Provide the [x, y] coordinate of the cell's center where the given text is located.  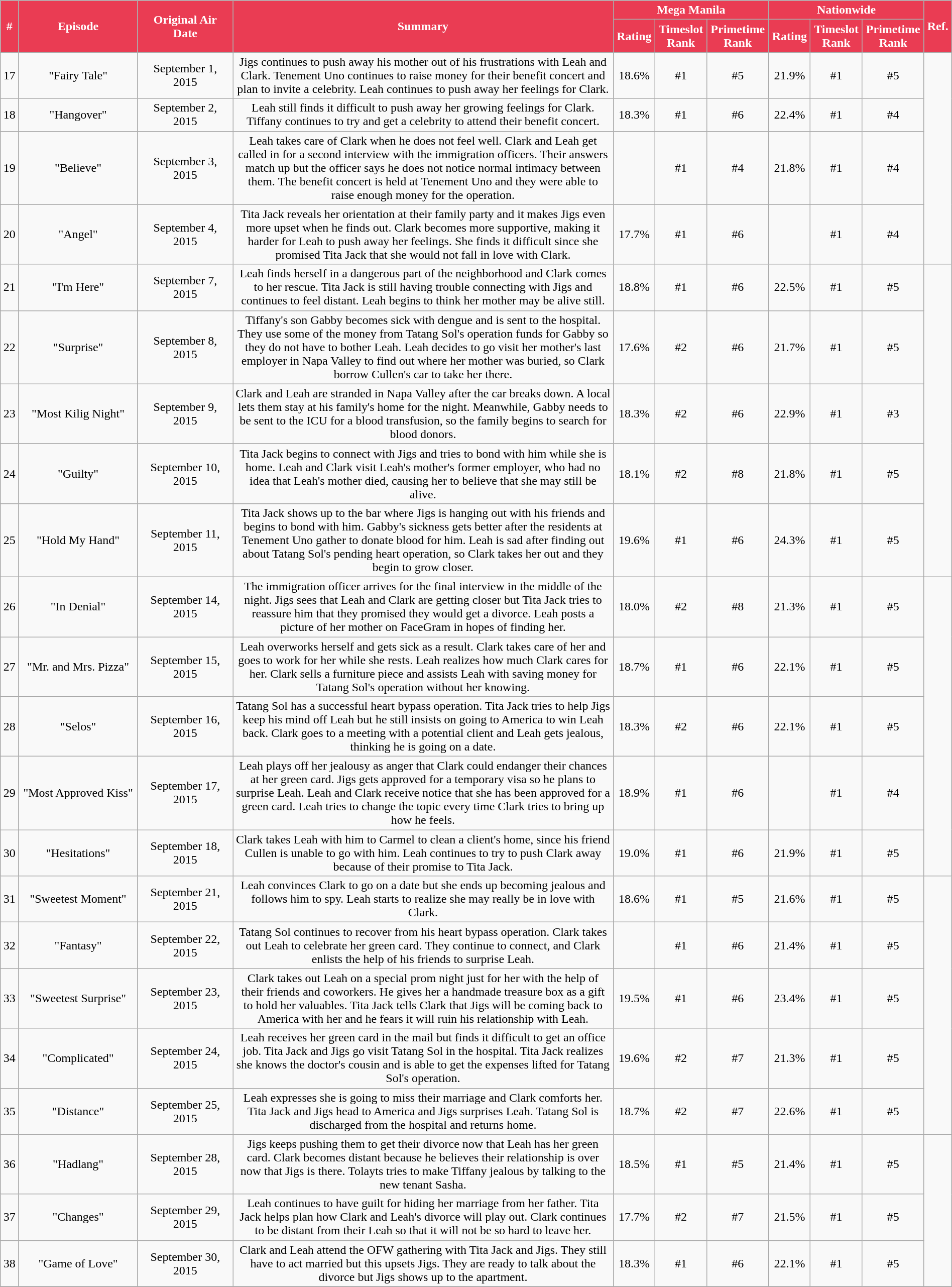
19 [10, 168]
"Hold My Hand" [78, 540]
September 17, 2015 [185, 793]
31 [10, 899]
33 [10, 999]
Mega Manila [691, 10]
18.0% [634, 607]
"Hadlang" [78, 1164]
24 [10, 473]
25 [10, 540]
29 [10, 793]
"Sweetest Surprise" [78, 999]
"Fantasy" [78, 945]
September 10, 2015 [185, 473]
September 3, 2015 [185, 168]
35 [10, 1111]
September 23, 2015 [185, 999]
September 9, 2015 [185, 414]
September 1, 2015 [185, 75]
26 [10, 607]
September 29, 2015 [185, 1217]
17 [10, 75]
"Game of Love" [78, 1263]
21.5% [789, 1217]
20 [10, 234]
19.5% [634, 999]
Nationwide [847, 10]
September 22, 2015 [185, 945]
34 [10, 1058]
18 [10, 115]
18.5% [634, 1164]
22.4% [789, 115]
"Distance" [78, 1111]
Summary [423, 26]
38 [10, 1263]
21.7% [789, 347]
"Surprise" [78, 347]
32 [10, 945]
24.3% [789, 540]
"Complicated" [78, 1058]
23 [10, 414]
September 11, 2015 [185, 540]
"Guilty" [78, 473]
"Changes" [78, 1217]
September 16, 2015 [185, 726]
"Selos" [78, 726]
"Believe" [78, 168]
September 8, 2015 [185, 347]
37 [10, 1217]
18.9% [634, 793]
23.4% [789, 999]
"Mr. and Mrs. Pizza" [78, 667]
"Hangover" [78, 115]
18.8% [634, 287]
September 24, 2015 [185, 1058]
September 14, 2015 [185, 607]
30 [10, 853]
21.6% [789, 899]
27 [10, 667]
"Angel" [78, 234]
19.0% [634, 853]
21 [10, 287]
September 2, 2015 [185, 115]
September 18, 2015 [185, 853]
Ref. [938, 26]
September 28, 2015 [185, 1164]
"Most Approved Kiss" [78, 793]
September 25, 2015 [185, 1111]
"Hesitations" [78, 853]
"Sweetest Moment" [78, 899]
Original Air Date [185, 26]
September 30, 2015 [185, 1263]
Episode [78, 26]
22.6% [789, 1111]
#3 [893, 414]
September 4, 2015 [185, 234]
22.9% [789, 414]
28 [10, 726]
September 7, 2015 [185, 287]
22 [10, 347]
22.5% [789, 287]
"Most Kilig Night" [78, 414]
# [10, 26]
17.6% [634, 347]
"In Denial" [78, 607]
September 21, 2015 [185, 899]
September 15, 2015 [185, 667]
"I'm Here" [78, 287]
"Fairy Tale" [78, 75]
36 [10, 1164]
18.1% [634, 473]
